Determine the (x, y) coordinate at the center of the cell enclosing the given text.  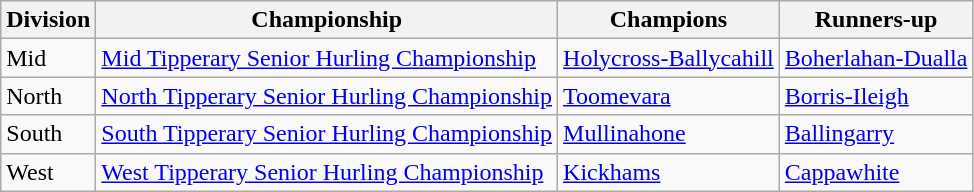
North Tipperary Senior Hurling Championship (327, 96)
Runners-up (876, 20)
Holycross-Ballycahill (669, 58)
Champions (669, 20)
Borris-Ileigh (876, 96)
Toomevara (669, 96)
West (48, 172)
Championship (327, 20)
West Tipperary Senior Hurling Championship (327, 172)
Mullinahone (669, 134)
Boherlahan-Dualla (876, 58)
Division (48, 20)
Mid (48, 58)
Kickhams (669, 172)
South (48, 134)
Ballingarry (876, 134)
South Tipperary Senior Hurling Championship (327, 134)
Cappawhite (876, 172)
North (48, 96)
Mid Tipperary Senior Hurling Championship (327, 58)
